Search for the cell housing the specified text and yield its (X, Y) center coordinate. 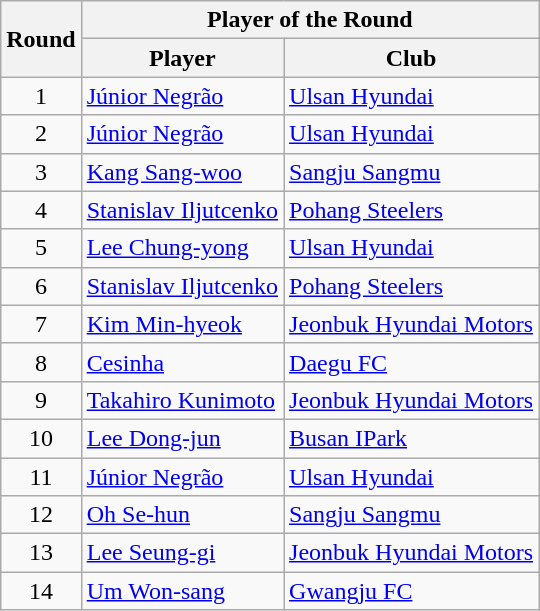
4 (41, 210)
3 (41, 172)
Round (41, 39)
Oh Se-hun (182, 515)
5 (41, 248)
1 (41, 96)
6 (41, 286)
11 (41, 477)
Player (182, 58)
Cesinha (182, 362)
Takahiro Kunimoto (182, 400)
Player of the Round (310, 20)
Lee Dong-jun (182, 438)
14 (41, 591)
Gwangju FC (412, 591)
12 (41, 515)
Lee Chung-yong (182, 248)
8 (41, 362)
10 (41, 438)
7 (41, 324)
Club (412, 58)
13 (41, 553)
9 (41, 400)
Um Won-sang (182, 591)
Busan IPark (412, 438)
Kang Sang-woo (182, 172)
Lee Seung-gi (182, 553)
2 (41, 134)
Daegu FC (412, 362)
Kim Min-hyeok (182, 324)
